Capture the cell that displays the provided text and extract its [X, Y] central coordinate. 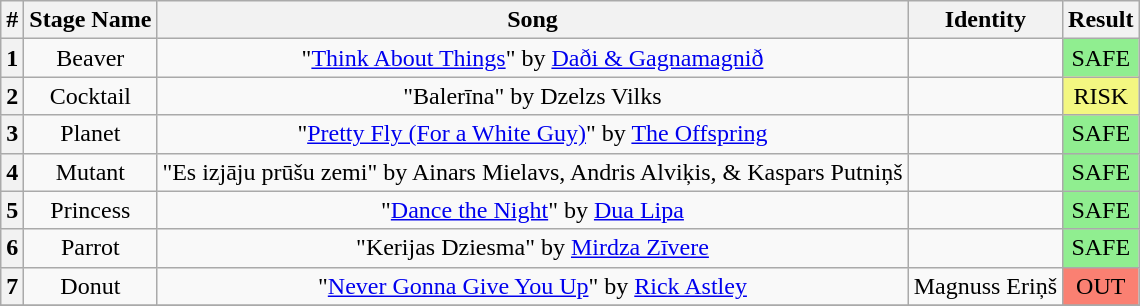
Identity [985, 20]
2 [12, 96]
OUT [1101, 286]
"Kerijas Dziesma" by Mirdza Zīvere [532, 248]
"Dance the Night" by Dua Lipa [532, 210]
"Es izjāju prūšu zemi" by Ainars Mielavs, Andris Alviķis, & Kaspars Putniņš [532, 172]
Princess [90, 210]
Magnuss Eriņš [985, 286]
4 [12, 172]
Donut [90, 286]
Stage Name [90, 20]
"Balerīna" by Dzelzs Vilks [532, 96]
RISK [1101, 96]
Mutant [90, 172]
7 [12, 286]
5 [12, 210]
# [12, 20]
Parrot [90, 248]
6 [12, 248]
Cocktail [90, 96]
Beaver [90, 58]
"Never Gonna Give You Up" by Rick Astley [532, 286]
Planet [90, 134]
Result [1101, 20]
Song [532, 20]
1 [12, 58]
3 [12, 134]
"Pretty Fly (For a White Guy)" by The Offspring [532, 134]
"Think About Things" by Daði & Gagnamagnið [532, 58]
